Pinpoint the cell where the given text exists, returning its [X, Y] midpoint coordinate. 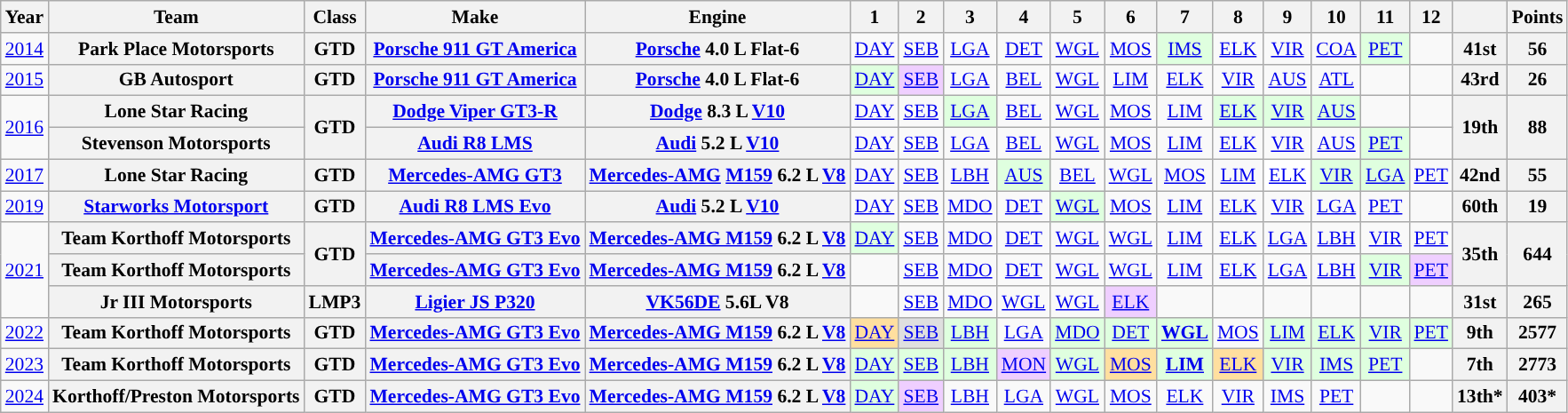
9 [1287, 17]
403* [1538, 397]
43rd [1480, 80]
Points [1538, 17]
Korthoff/Preston Motorsports [176, 397]
2 [921, 17]
42nd [1480, 175]
2022 [25, 333]
55 [1538, 175]
2016 [25, 128]
Stevenson Motorsports [176, 144]
Team [176, 17]
Dodge 8.3 L V10 [717, 112]
Audi R8 LMS [474, 144]
2021 [25, 270]
Jr III Motorsports [176, 302]
Dodge Viper GT3-R [474, 112]
60th [1480, 207]
6 [1131, 17]
88 [1538, 128]
2023 [25, 365]
Mercedes-AMG GT3 [474, 175]
7th [1480, 365]
7 [1184, 17]
4 [1025, 17]
COA [1336, 49]
13th* [1480, 397]
19 [1538, 207]
26 [1538, 80]
8 [1238, 17]
265 [1538, 302]
2577 [1538, 333]
56 [1538, 49]
Year [25, 17]
3 [970, 17]
Engine [717, 17]
2014 [25, 49]
12 [1431, 17]
10 [1336, 17]
1 [874, 17]
19th [1480, 128]
11 [1385, 17]
LMP3 [336, 302]
35th [1480, 254]
MON [1025, 365]
Park Place Motorsports [176, 49]
2017 [25, 175]
41st [1480, 49]
2773 [1538, 365]
Class [336, 17]
2015 [25, 80]
2019 [25, 207]
Make [474, 17]
2024 [25, 397]
Starworks Motorsport [176, 207]
ATL [1336, 80]
Audi R8 LMS Evo [474, 207]
644 [1538, 254]
31st [1480, 302]
VK56DE 5.6L V8 [717, 302]
Ligier JS P320 [474, 302]
9th [1480, 333]
GB Autosport [176, 80]
5 [1078, 17]
